Determine the [x, y] coordinate at the center of the cell enclosing the given text.  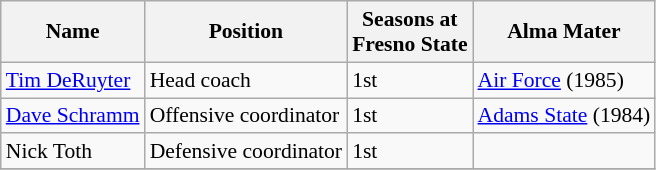
Nick Toth [73, 152]
Adams State (1984) [564, 116]
Name [73, 32]
Defensive coordinator [246, 152]
Tim DeRuyter [73, 80]
Position [246, 32]
Head coach [246, 80]
Alma Mater [564, 32]
Offensive coordinator [246, 116]
Seasons atFresno State [410, 32]
Air Force (1985) [564, 80]
Dave Schramm [73, 116]
